Determine the (X, Y) coordinate at the center of the cell enclosing the given text.  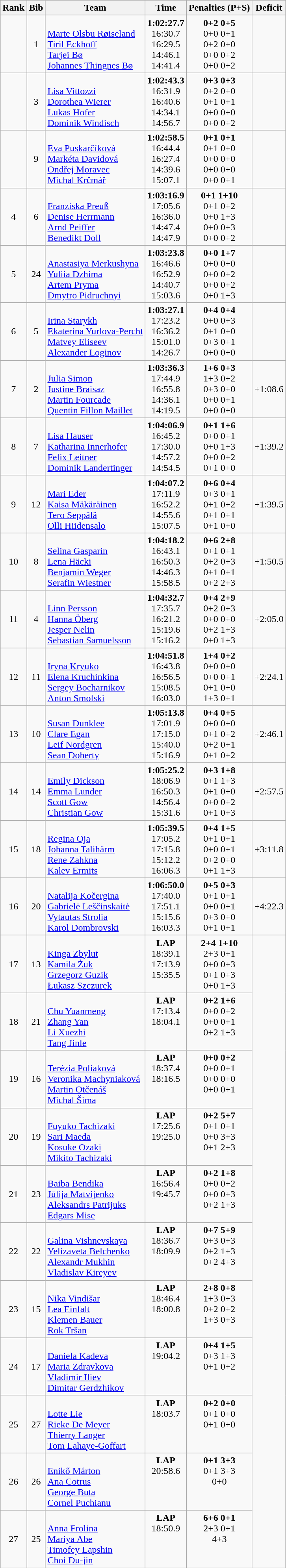
1:04:07.217:11.916:52.214:55.615:07.5 (165, 504)
+1:39.2 (269, 446)
LAP18:50.9 (165, 1539)
Marte Olsbu RøiselandTiril EckhoffTarjei BøJohannes Thingnes Bø (95, 44)
LAP18:03.7 (165, 1424)
0+7 5+90+3 0+30+2 1+30+2 4+3 (219, 1251)
+2:05.0 (269, 619)
Lisa VittozziDorothea WiererLukas HoferDominik Windisch (95, 102)
0+1 1+100+1 0+20+0 1+30+0 0+30+0 0+2 (219, 217)
0+0 0+20+0 0+10+0 0+00+0 0+1 (219, 1079)
1:03:16.917:05.616:36.014:47.414:47.9 (165, 217)
1:02:58.516:44.416:27.414:39.615:07.1 (165, 159)
1:05:25.218:06.916:50.314:56.415:31.6 (165, 792)
Bib (36, 8)
0+4 0+40+0 0+30+1 0+00+3 0+10+0 0+0 (219, 331)
Nika VindišarLea EinfaltKlemen BauerRok Tršan (95, 1309)
LAP20:58.6 (165, 1481)
Terézia PoliakováVeronika MachyniakováMartin OtčenášMichal Šíma (95, 1079)
Emily DicksonEmma LunderScott GowChristian Gow (95, 792)
0+1 3+30+1 3+30+0 (219, 1481)
+4:22.3 (269, 907)
0+2 0+50+0 0+10+2 0+00+0 0+20+0 0+2 (219, 44)
Julia SimonJustine BraisazMartin FourcadeQuentin Fillon Maillet (95, 389)
LAP18:36.718:09.9 (165, 1251)
LAP19:04.2 (165, 1366)
+2:46.1 (269, 734)
Lotte LieRieke De MeyerThierry LangerTom Lahaye-Goffart (95, 1424)
0+3 1+80+1 1+30+1 0+00+0 0+20+1 0+3 (219, 792)
Baiba BendikaJūlija MatvijenkoAleksandrs PatrijuksEdgars Mise (95, 1194)
Iryna KryukoElena KruchinkinaSergey BocharnikovAnton Smolski (95, 677)
1:05:39.517:05.217:15.815:12.216:06.3 (165, 849)
+3:11.8 (269, 849)
Deficit (269, 8)
Anna FrolinaMariya AbeTimofey LapshinChoi Du-jin (95, 1539)
1:03:36.317:44.916:55.814:36.114:19.5 (165, 389)
Chu YuanmengZhang YanLi XuezhiTang Jinle (95, 1022)
Penalties (P+S) (219, 8)
1 (36, 44)
0+4 1+50+3 1+30+1 0+2 (219, 1366)
0+0 1+70+0 0+00+0 0+20+0 0+20+0 1+3 (219, 274)
1:02:27.716:30.716:29.514:46.114:41.4 (165, 44)
Anastasiya MerkushynaYuliia DzhimaArtem PrymaDmytro Pidruchnyi (95, 274)
0+2 5+70+1 0+10+0 3+30+1 2+3 (219, 1137)
Team (95, 8)
0+1 1+60+0 0+10+0 1+30+0 0+20+1 0+0 (219, 446)
2+8 0+81+3 0+30+2 0+21+3 0+3 (219, 1309)
0+2 1+80+0 0+20+0 0+30+2 1+3 (219, 1194)
+2:57.5 (269, 792)
1:06:50.017:40.017:51.115:15.616:03.3 (165, 907)
1:04:51.816:43.816:56.515:08.516:03.0 (165, 677)
1:04:18.216:43.116:50.314:46.315:58.5 (165, 561)
LAP18:46.418:00.8 (165, 1309)
Daniela KadevaMaria ZdravkovaVladimir IlievDimitar Gerdzhikov (95, 1366)
Mari EderKaisa MäkäräinenTero SeppäläOlli Hiidensalo (95, 504)
Galina VishnevskayaYelizaveta BelchenkoAlexandr MukhinVladislav Kireyev (95, 1251)
+1:50.5 (269, 561)
Eva PuskarčíkováMarkéta DavidováOndřej MoravecMichal Krčmář (95, 159)
0+4 0+50+0 0+00+1 0+20+2 0+10+1 0+2 (219, 734)
1:03:27.117:23.216:36.215:01.014:26.7 (165, 331)
Lisa HauserKatharina InnerhoferFelix LeitnerDominik Landertinger (95, 446)
+1:39.5 (269, 504)
LAP18:39.117:13.915:35.5 (165, 964)
LAP17:13.418:04.1 (165, 1022)
LAP18:37.418:16.5 (165, 1079)
1:04:06.916:45.217:30.014:57.214:54.5 (165, 446)
6+6 0+12+3 0+14+3 (219, 1539)
0+4 1+50+1 0+10+0 0+10+2 0+00+1 1+3 (219, 849)
Irina StarykhEkaterina Yurlova-PerchtMatvey EliseevAlexander Loginov (95, 331)
Susan DunkleeClare EganLeif NordgrenSean Doherty (95, 734)
Selina GasparinLena HäckiBenjamin WegerSerafin Wiestner (95, 561)
0+5 0+30+1 0+10+0 0+10+3 0+00+1 0+1 (219, 907)
Regina OjaJohanna TalihärmRene ZahknaKalev Ermits (95, 849)
Fuyuko TachizakiSari MaedaKosuke OzakiMikito Tachizaki (95, 1137)
Natalija KočerginaGabrielė LeščinskaitėVytautas StroliaKarol Dombrovski (95, 907)
+2:24.1 (269, 677)
1:04:32.717:35.716:21.215:19.615:16.2 (165, 619)
0+4 2+90+2 0+30+0 0+00+2 1+30+0 1+3 (219, 619)
0+1 0+10+1 0+00+0 0+00+0 0+00+0 0+1 (219, 159)
0+3 0+30+2 0+00+1 0+10+0 0+00+0 0+2 (219, 102)
0+2 0+00+1 0+00+1 0+0 (219, 1424)
Time (165, 8)
+1:08.6 (269, 389)
0+2 1+60+0 0+20+0 0+10+2 1+3 (219, 1022)
1+4 0+20+0 0+00+0 0+10+1 0+01+3 0+1 (219, 677)
0+6 2+80+1 0+10+2 0+30+1 0+10+2 2+3 (219, 561)
2+4 1+102+3 0+10+0 0+30+1 0+30+0 1+3 (219, 964)
3 (36, 102)
Enikő MártonAna CotrusGeorge ButaCornel Puchianu (95, 1481)
LAP16:56.419:45.7 (165, 1194)
1+6 0+31+3 0+20+3 0+00+0 0+10+0 0+0 (219, 389)
Rank (13, 8)
Kinga ZbylutKamila ŻukGrzegorz GuzikŁukasz Szczurek (95, 964)
1:05:13.817:01.917:15.015:40.015:16.9 (165, 734)
Linn PerssonHanna ÖbergJesper NelinSebastian Samuelsson (95, 619)
2 (36, 389)
Franziska PreußDenise HerrmannArnd PeifferBenedikt Doll (95, 217)
LAP17:25.619:25.0 (165, 1137)
0+6 0+40+3 0+10+1 0+20+1 0+10+1 0+0 (219, 504)
1:02:43.316:31.916:40.614:34.114:56.7 (165, 102)
1:03:23.816:46.616:52.914:40.715:03.6 (165, 274)
